Return the [X, Y] coordinate for the center point of the cell that contains the specified text.  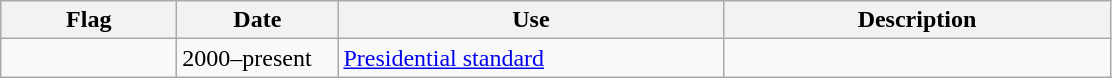
Flag [89, 20]
2000–present [258, 58]
Date [258, 20]
Description [917, 20]
Presidential standard [531, 58]
Use [531, 20]
